Locate the cell with the specified text and output its (X, Y) center coordinate. 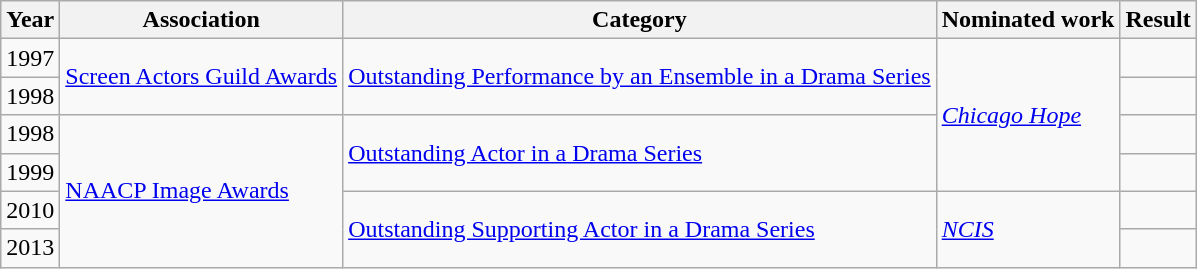
Association (202, 20)
NCIS (1028, 229)
2013 (30, 248)
Outstanding Supporting Actor in a Drama Series (640, 229)
1999 (30, 172)
Chicago Hope (1028, 115)
1997 (30, 58)
Outstanding Actor in a Drama Series (640, 153)
Category (640, 20)
Result (1158, 20)
NAACP Image Awards (202, 191)
Year (30, 20)
2010 (30, 210)
Outstanding Performance by an Ensemble in a Drama Series (640, 77)
Screen Actors Guild Awards (202, 77)
Nominated work (1028, 20)
